Identify which cell holds the provided text, then report its (X, Y) central coordinate. 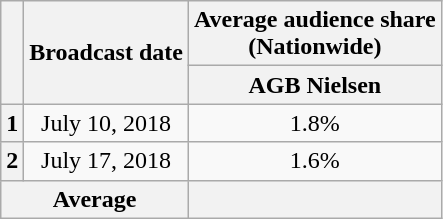
2 (12, 161)
1 (12, 123)
1.6% (314, 161)
July 17, 2018 (106, 161)
Broadcast date (106, 52)
Average (95, 199)
July 10, 2018 (106, 123)
1.8% (314, 123)
AGB Nielsen (314, 85)
Average audience share(Nationwide) (314, 34)
